Search for the cell housing the specified text and yield its [X, Y] center coordinate. 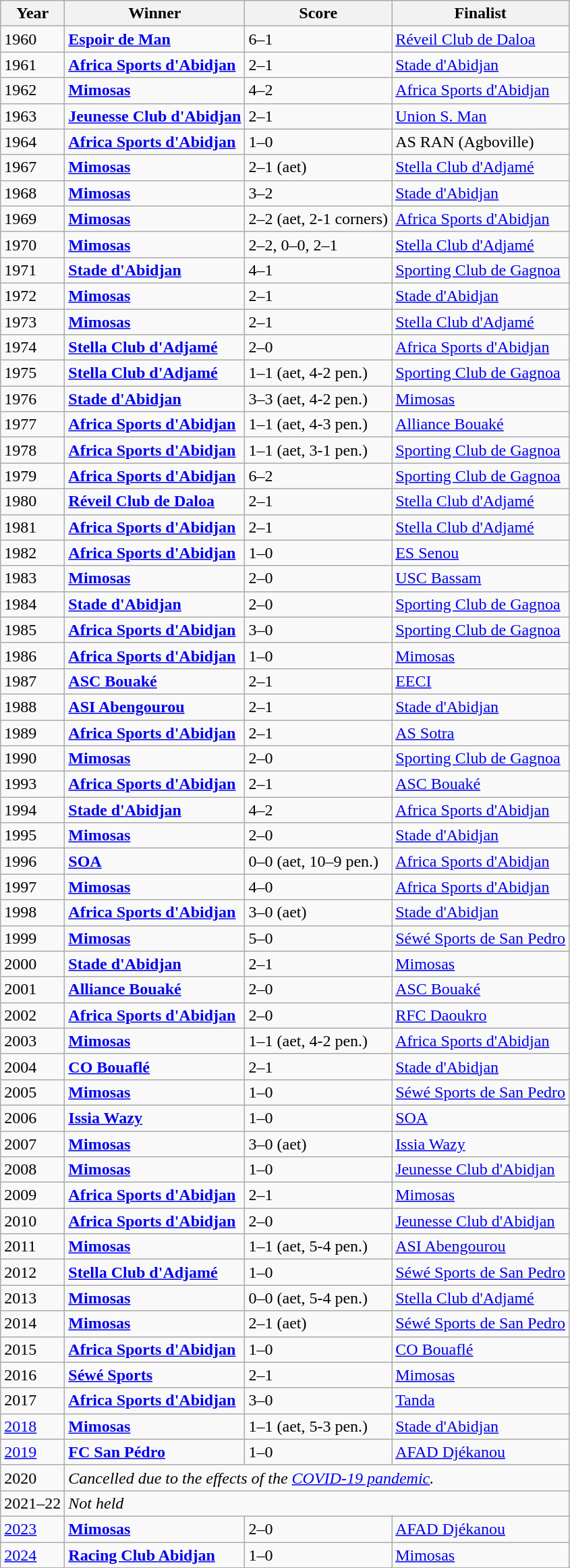
1975 [32, 373]
1969 [32, 219]
1–1 (aet, 3-1 pen.) [318, 450]
1963 [32, 116]
0–0 (aet, 10–9 pen.) [318, 861]
1995 [32, 836]
2016 [32, 1375]
2005 [32, 1092]
1993 [32, 784]
1973 [32, 322]
2024 [32, 1555]
1985 [32, 630]
2021–22 [32, 1503]
1971 [32, 270]
2–2 (aet, 2-1 corners) [318, 219]
1983 [32, 578]
1987 [32, 681]
2023 [32, 1529]
2006 [32, 1118]
2012 [32, 1272]
0–0 (aet, 5-4 pen.) [318, 1298]
Tanda [480, 1401]
ES Senou [480, 553]
2013 [32, 1298]
Racing Club Abidjan [155, 1555]
1996 [32, 861]
1–1 (aet, 4-3 pen.) [318, 425]
1981 [32, 527]
2014 [32, 1324]
1970 [32, 244]
2001 [32, 990]
Union S. Man [480, 116]
1976 [32, 399]
1974 [32, 348]
3–2 [318, 193]
Score [318, 13]
1968 [32, 193]
2004 [32, 1066]
2007 [32, 1144]
2017 [32, 1401]
2019 [32, 1452]
1994 [32, 810]
2003 [32, 1041]
1986 [32, 655]
6–1 [318, 39]
2000 [32, 964]
1982 [32, 553]
1967 [32, 167]
Espoir de Man [155, 39]
1999 [32, 938]
Not held [317, 1503]
1998 [32, 913]
1997 [32, 887]
1989 [32, 732]
RFC Daoukro [480, 1015]
1988 [32, 707]
EECI [480, 681]
AS RAN (Agboville) [480, 142]
2010 [32, 1221]
2002 [32, 1015]
Finalist [480, 13]
2015 [32, 1349]
1979 [32, 476]
Winner [155, 13]
FC San Pédro [155, 1452]
2018 [32, 1426]
1964 [32, 142]
1972 [32, 296]
5–0 [318, 938]
6–2 [318, 476]
1980 [32, 502]
1–1 (aet, 5-3 pen.) [318, 1426]
1960 [32, 39]
2008 [32, 1170]
Séwé Sports [155, 1375]
1977 [32, 425]
4–1 [318, 270]
4–0 [318, 887]
1984 [32, 604]
2–2, 0–0, 2–1 [318, 244]
2011 [32, 1247]
Cancelled due to the effects of the COVID-19 pandemic. [317, 1478]
Year [32, 13]
1978 [32, 450]
1962 [32, 90]
2020 [32, 1478]
USC Bassam [480, 578]
3–3 (aet, 4-2 pen.) [318, 399]
AS Sotra [480, 732]
1–1 (aet, 5-4 pen.) [318, 1247]
2009 [32, 1195]
1961 [32, 65]
1990 [32, 759]
